Return [x, y] of the center of cell containing provided text 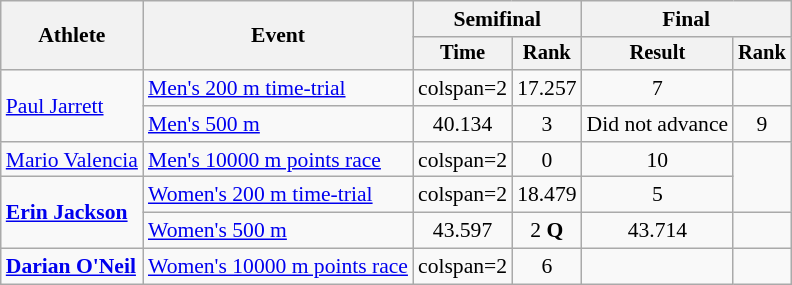
Athlete [72, 36]
Darian O'Neil [72, 267]
3 [546, 124]
Final [686, 19]
Women's 10000 m points race [278, 267]
Men's 10000 m points race [278, 160]
2 Q [546, 231]
Semifinal [498, 19]
7 [658, 88]
10 [658, 160]
43.714 [658, 231]
43.597 [462, 231]
17.257 [546, 88]
18.479 [546, 195]
Erin Jackson [72, 212]
6 [546, 267]
0 [546, 160]
Mario Valencia [72, 160]
9 [762, 124]
Men's 500 m [278, 124]
Men's 200 m time-trial [278, 88]
Paul Jarrett [72, 106]
Time [462, 54]
Women's 500 m [278, 231]
40.134 [462, 124]
Event [278, 36]
5 [658, 195]
Women's 200 m time-trial [278, 195]
Result [658, 54]
Did not advance [658, 124]
